Return the [X, Y] coordinate for the center point of the cell that contains the specified text.  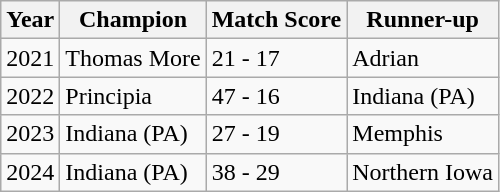
Match Score [276, 20]
47 - 16 [276, 96]
27 - 19 [276, 134]
Adrian [423, 58]
Memphis [423, 134]
38 - 29 [276, 172]
Northern Iowa [423, 172]
2023 [30, 134]
2022 [30, 96]
Champion [133, 20]
Principia [133, 96]
Year [30, 20]
Thomas More [133, 58]
21 - 17 [276, 58]
2021 [30, 58]
2024 [30, 172]
Runner-up [423, 20]
